Pinpoint the cell where the given text exists, returning its [X, Y] midpoint coordinate. 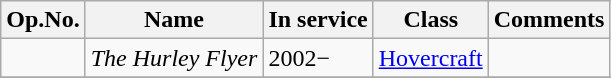
Class [430, 20]
Hovercraft [430, 58]
The Hurley Flyer [174, 58]
2002− [318, 58]
Comments [549, 20]
In service [318, 20]
Op.No. [43, 20]
Name [174, 20]
